Provide the (x, y) coordinate of the cell's center where the given text is located.  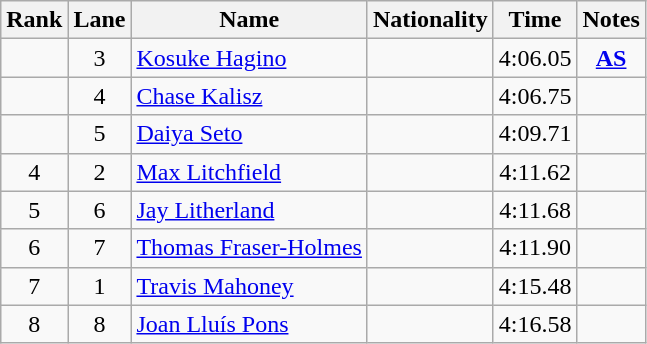
AS (611, 58)
Jay Litherland (250, 210)
4:11.90 (535, 248)
Time (535, 20)
4:15.48 (535, 286)
Chase Kalisz (250, 96)
4:06.75 (535, 96)
Travis Mahoney (250, 286)
Kosuke Hagino (250, 58)
3 (100, 58)
Rank (34, 20)
Nationality (430, 20)
Thomas Fraser-Holmes (250, 248)
4:11.62 (535, 172)
2 (100, 172)
1 (100, 286)
4:09.71 (535, 134)
Name (250, 20)
Daiya Seto (250, 134)
Notes (611, 20)
4:06.05 (535, 58)
Lane (100, 20)
4:11.68 (535, 210)
Joan Lluís Pons (250, 324)
Max Litchfield (250, 172)
4:16.58 (535, 324)
